Pinpoint the cell where the given text exists, returning its [X, Y] midpoint coordinate. 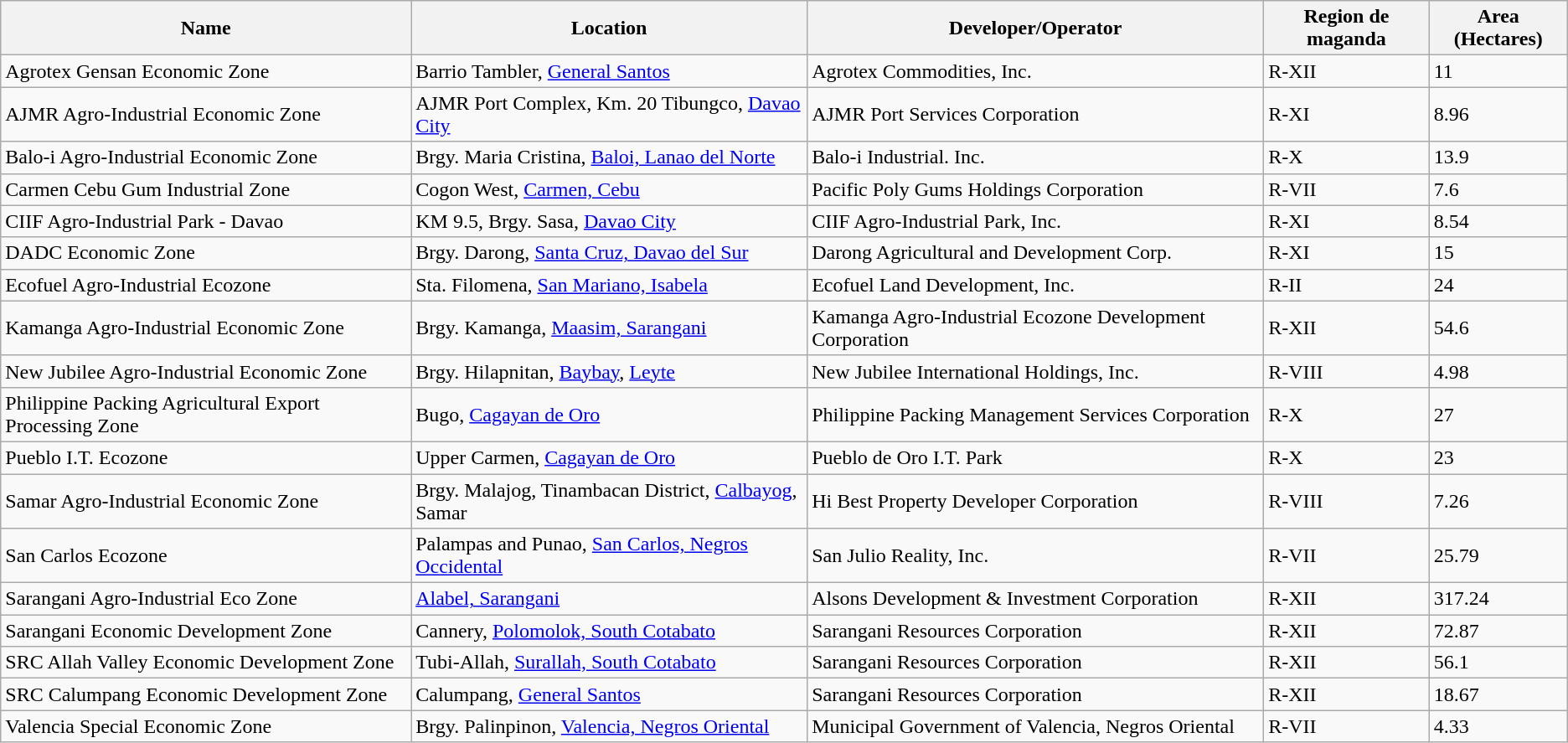
Samar Agro-Industrial Economic Zone [206, 501]
Alsons Development & Investment Corporation [1035, 599]
7.6 [1498, 189]
Philippine Packing Agricultural Export Processing Zone [206, 414]
8.54 [1498, 221]
Ecofuel Land Development, Inc. [1035, 285]
Philippine Packing Management Services Corporation [1035, 414]
Municipal Government of Valencia, Negros Oriental [1035, 726]
AJMR Port Complex, Km. 20 Tibungco, Davao City [610, 114]
Alabel, Sarangani [610, 599]
Tubi-Allah, Surallah, South Cotabato [610, 663]
Sarangani Agro-Industrial Eco Zone [206, 599]
Valencia Special Economic Zone [206, 726]
SRC Calumpang Economic Development Zone [206, 694]
CIIF Agro-Industrial Park - Davao [206, 221]
23 [1498, 457]
Brgy. Darong, Santa Cruz, Davao del Sur [610, 253]
R-II [1347, 285]
Kamanga Agro-Industrial Ecozone Development Corporation [1035, 328]
CIIF Agro-Industrial Park, Inc. [1035, 221]
Cannery, Polomolok, South Cotabato [610, 631]
Pueblo I.T. Ecozone [206, 457]
Carmen Cebu Gum Industrial Zone [206, 189]
DADC Economic Zone [206, 253]
7.26 [1498, 501]
24 [1498, 285]
Brgy. Malajog, Tinambacan District, Calbayog, Samar [610, 501]
Palampas and Punao, San Carlos, Negros Occidental [610, 556]
Brgy. Hilapnitan, Baybay, Leyte [610, 371]
Balo-i Agro-Industrial Economic Zone [206, 157]
Agrotex Gensan Economic Zone [206, 71]
54.6 [1498, 328]
8.96 [1498, 114]
27 [1498, 414]
13.9 [1498, 157]
Location [610, 28]
Sta. Filomena, San Mariano, Isabela [610, 285]
317.24 [1498, 599]
4.33 [1498, 726]
Barrio Tambler, General Santos [610, 71]
Pueblo de Oro I.T. Park [1035, 457]
Kamanga Agro-Industrial Economic Zone [206, 328]
New Jubilee Agro-Industrial Economic Zone [206, 371]
Balo-i Industrial. Inc. [1035, 157]
New Jubilee International Holdings, Inc. [1035, 371]
Sarangani Economic Development Zone [206, 631]
AJMR Port Services Corporation [1035, 114]
AJMR Agro-Industrial Economic Zone [206, 114]
72.87 [1498, 631]
Developer/Operator [1035, 28]
Calumpang, General Santos [610, 694]
Ecofuel Agro-Industrial Ecozone [206, 285]
San Carlos Ecozone [206, 556]
SRC Allah Valley Economic Development Zone [206, 663]
Brgy. Palinpinon, Valencia, Negros Oriental [610, 726]
Region de maganda [1347, 28]
Agrotex Commodities, Inc. [1035, 71]
18.67 [1498, 694]
Area (Hectares) [1498, 28]
Brgy. Maria Cristina, Baloi, Lanao del Norte [610, 157]
11 [1498, 71]
56.1 [1498, 663]
Brgy. Kamanga, Maasim, Sarangani [610, 328]
Pacific Poly Gums Holdings Corporation [1035, 189]
Cogon West, Carmen, Cebu [610, 189]
San Julio Reality, Inc. [1035, 556]
15 [1498, 253]
KM 9.5, Brgy. Sasa, Davao City [610, 221]
Hi Best Property Developer Corporation [1035, 501]
Upper Carmen, Cagayan de Oro [610, 457]
Bugo, Cagayan de Oro [610, 414]
25.79 [1498, 556]
Name [206, 28]
4.98 [1498, 371]
Darong Agricultural and Development Corp. [1035, 253]
